From the cell containing the given text, extract its center point as [X, Y] coordinate. 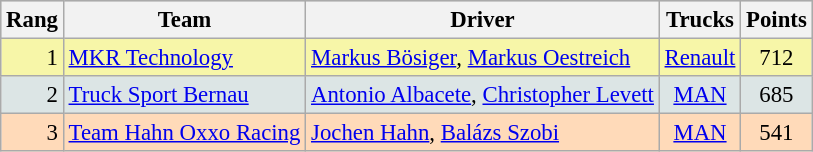
2 [32, 95]
712 [776, 58]
Team Hahn Oxxo Racing [184, 133]
Driver [483, 20]
1 [32, 58]
MKR Technology [184, 58]
Renault [700, 58]
Team [184, 20]
Truck Sport Bernau [184, 95]
Antonio Albacete, Christopher Levett [483, 95]
Jochen Hahn, Balázs Szobi [483, 133]
Trucks [700, 20]
685 [776, 95]
Points [776, 20]
Rang [32, 20]
541 [776, 133]
3 [32, 133]
Markus Bösiger, Markus Oestreich [483, 58]
